Return (X, Y) of the center of cell containing provided text 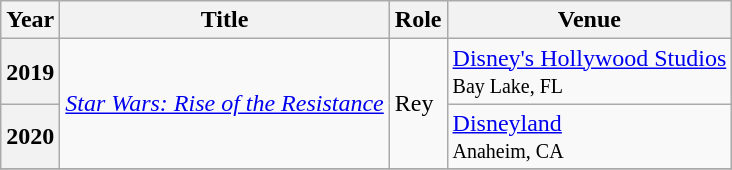
Venue (590, 20)
2019 (30, 72)
2020 (30, 136)
Year (30, 20)
Disneyland Anaheim, CA (590, 136)
Title (224, 20)
Star Wars: Rise of the Resistance (224, 104)
Rey (418, 104)
Disney's Hollywood Studios Bay Lake, FL (590, 72)
Role (418, 20)
